For the text-containing cell, return its midpoint in (X, Y) coordinate format. 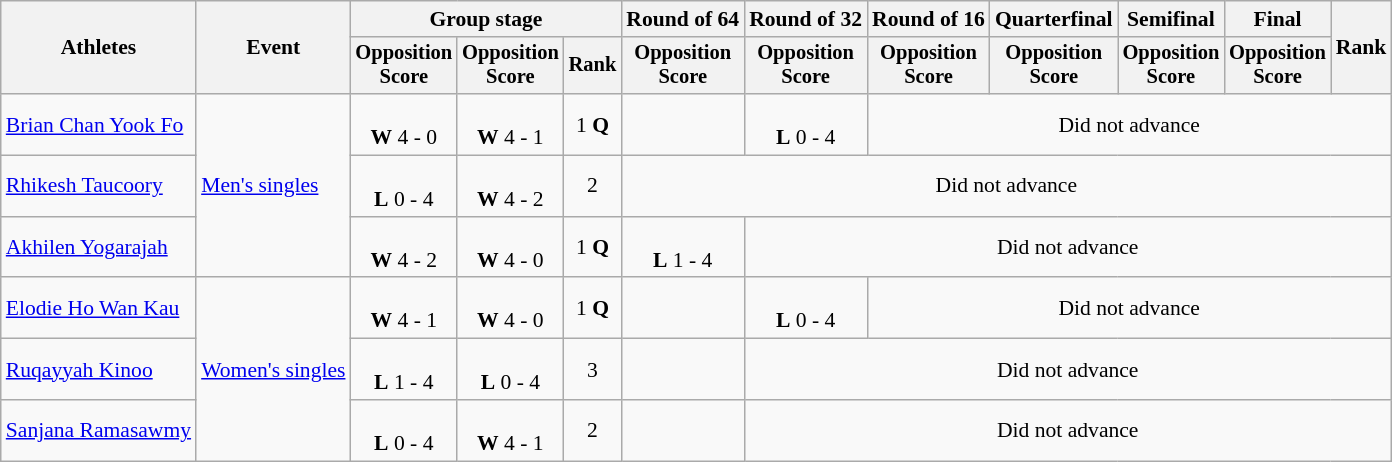
Rhikesh Taucoory (98, 186)
Ruqayyah Kinoo (98, 370)
Final (1278, 19)
Akhilen Yogarajah (98, 248)
Women's singles (273, 370)
Event (273, 48)
Athletes (98, 48)
Round of 16 (928, 19)
Brian Chan Yook Fo (98, 124)
Sanjana Ramasawmy (98, 430)
Group stage (486, 19)
3 (593, 370)
Round of 32 (806, 19)
Elodie Ho Wan Kau (98, 308)
Quarterfinal (1054, 19)
Round of 64 (682, 19)
Men's singles (273, 186)
Semifinal (1172, 19)
